Search for the cell housing the specified text and yield its (x, y) center coordinate. 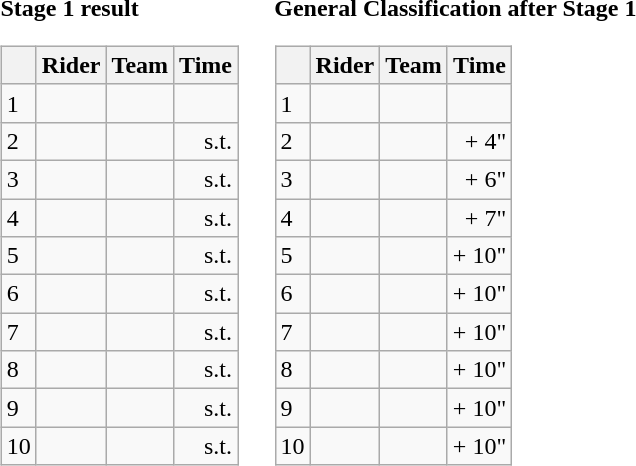
+ 4" (479, 141)
+ 6" (479, 179)
+ 7" (479, 217)
